Output the (x, y) coordinate of the center of the cell containing the given text.  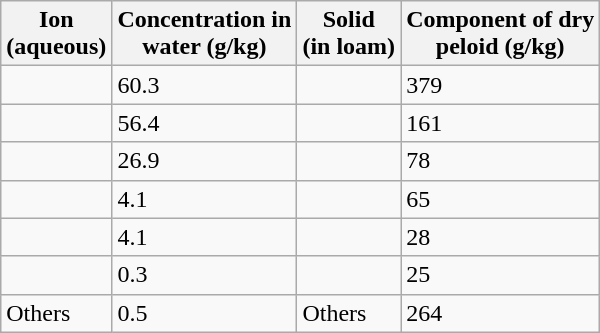
264 (500, 313)
60.3 (204, 85)
379 (500, 85)
28 (500, 237)
Ion(aqueous) (56, 34)
26.9 (204, 161)
Component of drypeloid (g/kg) (500, 34)
65 (500, 199)
78 (500, 161)
Solid(in loam) (349, 34)
0.3 (204, 275)
56.4 (204, 123)
0.5 (204, 313)
161 (500, 123)
25 (500, 275)
Concentration inwater (g/kg) (204, 34)
